Search for the cell housing the specified text and yield its (x, y) center coordinate. 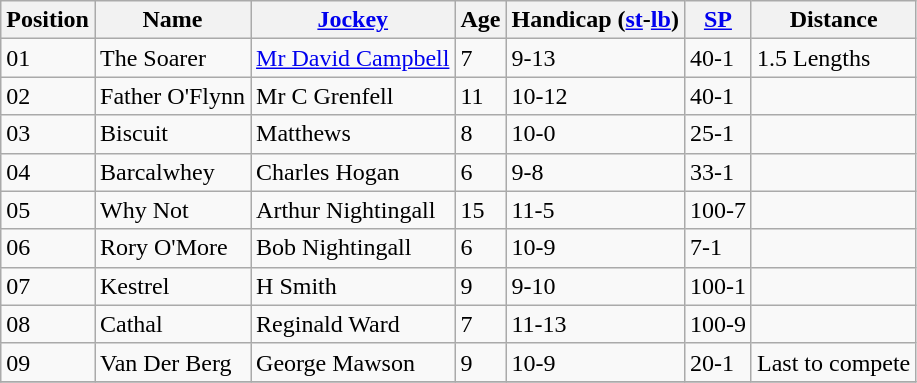
Distance (833, 20)
SP (718, 20)
8 (480, 134)
H Smith (353, 286)
06 (48, 248)
Reginald Ward (353, 324)
Matthews (353, 134)
Cathal (172, 324)
33-1 (718, 172)
100-1 (718, 286)
02 (48, 96)
Arthur Nightingall (353, 210)
100-7 (718, 210)
Biscuit (172, 134)
09 (48, 362)
1.5 Lengths (833, 58)
Kestrel (172, 286)
Age (480, 20)
03 (48, 134)
10-0 (595, 134)
Mr David Campbell (353, 58)
Barcalwhey (172, 172)
The Soarer (172, 58)
Position (48, 20)
25-1 (718, 134)
9-10 (595, 286)
15 (480, 210)
Jockey (353, 20)
Rory O'More (172, 248)
Name (172, 20)
Father O'Flynn (172, 96)
9-13 (595, 58)
Handicap (st-lb) (595, 20)
Why Not (172, 210)
9-8 (595, 172)
Mr C Grenfell (353, 96)
11-13 (595, 324)
07 (48, 286)
100-9 (718, 324)
11-5 (595, 210)
George Mawson (353, 362)
20-1 (718, 362)
Bob Nightingall (353, 248)
08 (48, 324)
Last to compete (833, 362)
11 (480, 96)
Van Der Berg (172, 362)
01 (48, 58)
7-1 (718, 248)
10-12 (595, 96)
05 (48, 210)
Charles Hogan (353, 172)
04 (48, 172)
